Identify which cell holds the provided text, then report its [x, y] central coordinate. 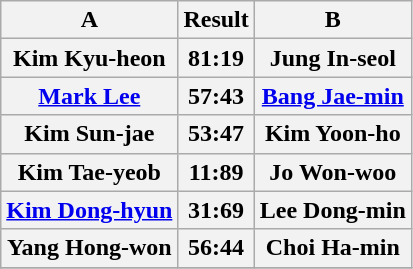
31:69 [216, 210]
81:19 [216, 58]
Kim Yoon-ho [332, 134]
B [332, 20]
Bang Jae-min [332, 96]
Jo Won-woo [332, 172]
Kim Kyu-heon [90, 58]
Jung In-seol [332, 58]
Choi Ha-min [332, 248]
Kim Dong-hyun [90, 210]
57:43 [216, 96]
A [90, 20]
Kim Sun-jae [90, 134]
53:47 [216, 134]
Mark Lee [90, 96]
Kim Tae-yeob [90, 172]
Lee Dong-min [332, 210]
Result [216, 20]
56:44 [216, 248]
11:89 [216, 172]
Yang Hong-won [90, 248]
